Capture the cell that displays the provided text and extract its [X, Y] central coordinate. 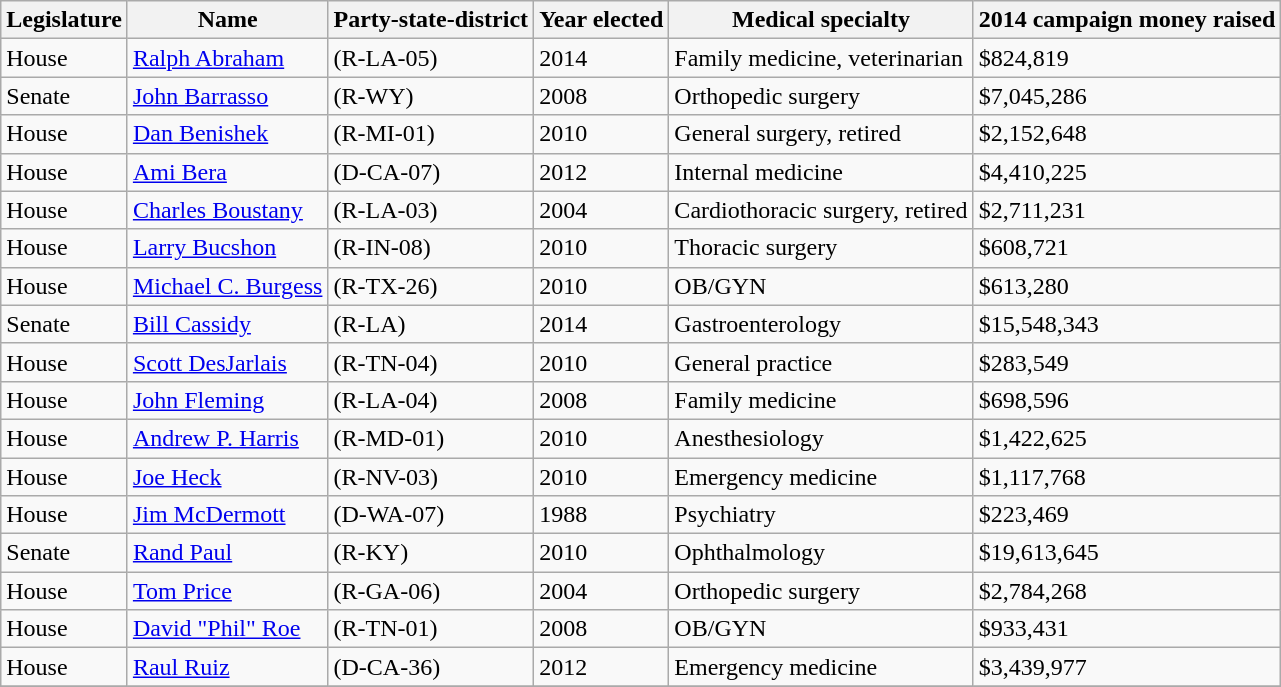
(R-NV-03) [431, 477]
$15,548,343 [1127, 324]
David "Phil" Roe [228, 629]
2014 campaign money raised [1127, 20]
$698,596 [1127, 400]
$1,422,625 [1127, 438]
(R-LA-04) [431, 400]
(R-TX-26) [431, 286]
(R-LA-03) [431, 210]
Family medicine [821, 400]
$2,152,648 [1127, 134]
$2,784,268 [1127, 591]
Michael C. Burgess [228, 286]
$7,045,286 [1127, 96]
Cardiothoracic surgery, retired [821, 210]
Medical specialty [821, 20]
Ami Bera [228, 172]
$933,431 [1127, 629]
Larry Bucshon [228, 248]
$824,819 [1127, 58]
General practice [821, 362]
1988 [602, 515]
Ophthalmology [821, 553]
Legislature [64, 20]
(R-IN-08) [431, 248]
Joe Heck [228, 477]
Dan Benishek [228, 134]
$608,721 [1127, 248]
Name [228, 20]
Year elected [602, 20]
(R-LA-05) [431, 58]
$223,469 [1127, 515]
Anesthesiology [821, 438]
(D-WA-07) [431, 515]
John Fleming [228, 400]
Psychiatry [821, 515]
$19,613,645 [1127, 553]
$613,280 [1127, 286]
Scott DesJarlais [228, 362]
Andrew P. Harris [228, 438]
Bill Cassidy [228, 324]
John Barrasso [228, 96]
(D-CA-07) [431, 172]
Family medicine, veterinarian [821, 58]
Internal medicine [821, 172]
Thoracic surgery [821, 248]
(R-KY) [431, 553]
Ralph Abraham [228, 58]
(R-TN-01) [431, 629]
(R-TN-04) [431, 362]
Jim McDermott [228, 515]
$1,117,768 [1127, 477]
Charles Boustany [228, 210]
$4,410,225 [1127, 172]
Rand Paul [228, 553]
(D-CA-36) [431, 667]
(R-LA) [431, 324]
(R-WY) [431, 96]
General surgery, retired [821, 134]
(R-MD-01) [431, 438]
Tom Price [228, 591]
Gastroenterology [821, 324]
Raul Ruiz [228, 667]
(R-GA-06) [431, 591]
Party-state-district [431, 20]
$2,711,231 [1127, 210]
(R-MI-01) [431, 134]
$3,439,977 [1127, 667]
$283,549 [1127, 362]
